Pinpoint the cell where the given text exists, returning its (X, Y) midpoint coordinate. 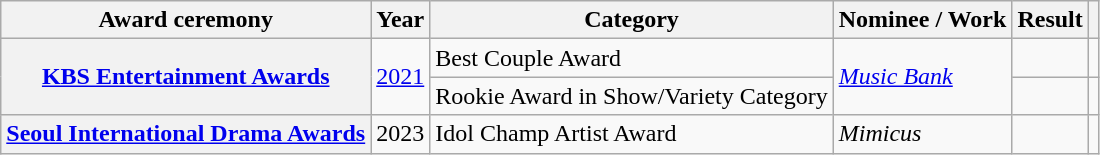
Best Couple Award (632, 58)
2023 (400, 134)
KBS Entertainment Awards (186, 77)
Award ceremony (186, 20)
Idol Champ Artist Award (632, 134)
Nominee / Work (922, 20)
Music Bank (922, 77)
2021 (400, 77)
Category (632, 20)
Rookie Award in Show/Variety Category (632, 96)
Result (1050, 20)
Mimicus (922, 134)
Seoul International Drama Awards (186, 134)
Year (400, 20)
